Detect which cell encompasses the target text, then output its (x, y) center coordinate. 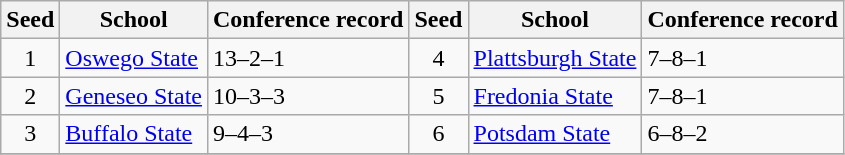
2 (30, 96)
6 (438, 134)
13–2–1 (308, 58)
1 (30, 58)
9–4–3 (308, 134)
10–3–3 (308, 96)
Buffalo State (134, 134)
5 (438, 96)
4 (438, 58)
Plattsburgh State (555, 58)
6–8–2 (742, 134)
Potsdam State (555, 134)
Geneseo State (134, 96)
3 (30, 134)
Oswego State (134, 58)
Fredonia State (555, 96)
